Detect which cell encompasses the target text, then output its (X, Y) center coordinate. 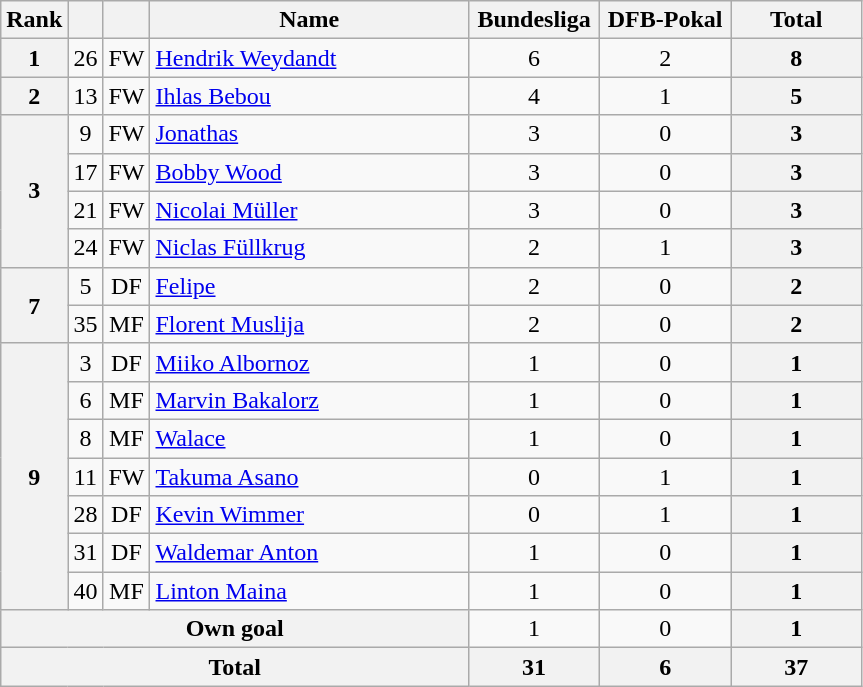
Linton Maina (310, 591)
28 (86, 515)
Name (310, 20)
35 (86, 324)
Niclas Füllkrug (310, 248)
Hendrik Weydandt (310, 58)
26 (86, 58)
Miiko Albornoz (310, 362)
Waldemar Anton (310, 553)
Bundesliga (534, 20)
Florent Muslija (310, 324)
24 (86, 248)
Rank (34, 20)
37 (796, 667)
Nicolai Müller (310, 210)
DFB-Pokal (666, 20)
Kevin Wimmer (310, 515)
Bobby Wood (310, 172)
Own goal (235, 629)
11 (86, 477)
Takuma Asano (310, 477)
Ihlas Bebou (310, 96)
Jonathas (310, 134)
4 (534, 96)
40 (86, 591)
21 (86, 210)
Marvin Bakalorz (310, 400)
Felipe (310, 286)
17 (86, 172)
13 (86, 96)
Walace (310, 438)
7 (34, 305)
